Provide the [x, y] coordinate of the cell's center where the given text is located.  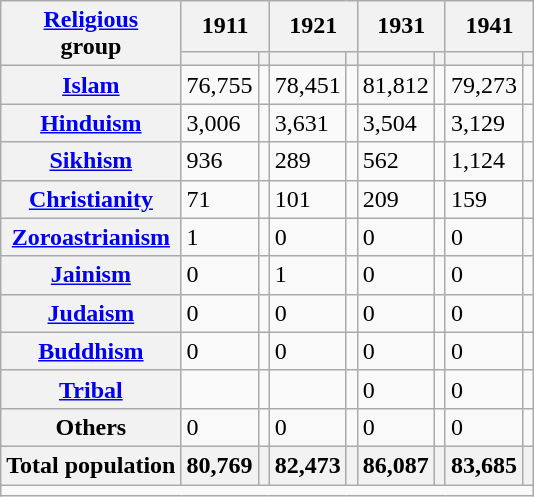
289 [308, 161]
Others [91, 427]
82,473 [308, 465]
Tribal [91, 389]
3,504 [396, 123]
Judaism [91, 313]
562 [396, 161]
3,631 [308, 123]
1941 [489, 26]
80,769 [220, 465]
1911 [225, 26]
1921 [313, 26]
1931 [401, 26]
209 [396, 199]
Buddhism [91, 351]
Total population [91, 465]
936 [220, 161]
Christianity [91, 199]
Jainism [91, 275]
Religiousgroup [91, 34]
3,129 [484, 123]
1,124 [484, 161]
86,087 [396, 465]
79,273 [484, 85]
3,006 [220, 123]
76,755 [220, 85]
Islam [91, 85]
101 [308, 199]
Zoroastrianism [91, 237]
Hinduism [91, 123]
81,812 [396, 85]
83,685 [484, 465]
71 [220, 199]
78,451 [308, 85]
Sikhism [91, 161]
159 [484, 199]
